Identify which cell holds the provided text, then report its (X, Y) central coordinate. 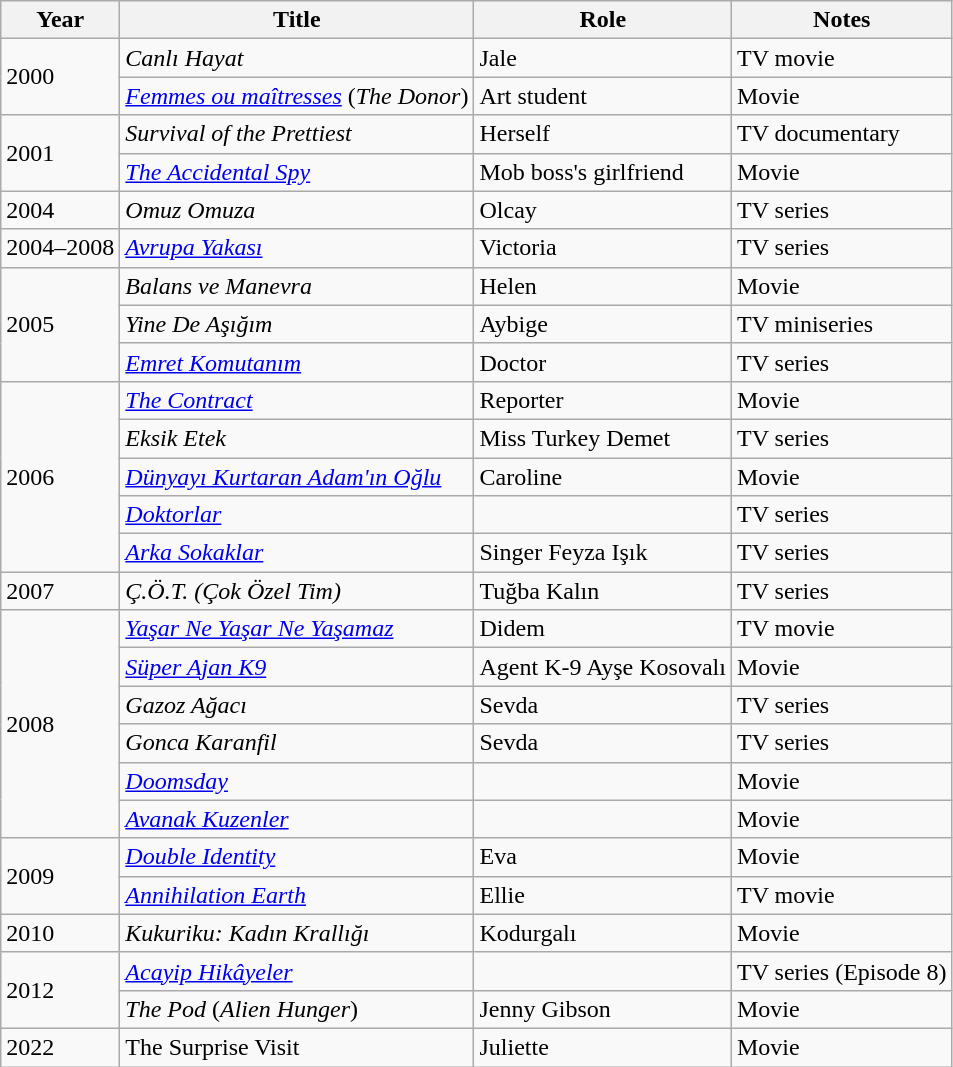
Eksik Etek (297, 438)
2005 (60, 324)
Title (297, 20)
Tuğba Kalın (603, 591)
Doctor (603, 362)
Victoria (603, 248)
Dünyayı Kurtaran Adam'ın Oğlu (297, 477)
The Contract (297, 400)
Ç.Ö.T. (Çok Özel Tim) (297, 591)
2000 (60, 77)
Omuz Omuza (297, 210)
2001 (60, 153)
Eva (603, 857)
The Accidental Spy (297, 172)
Aybige (603, 324)
Kodurgalı (603, 933)
2010 (60, 933)
Arka Sokaklar (297, 553)
2004–2008 (60, 248)
Juliette (603, 1047)
Miss Turkey Demet (603, 438)
Role (603, 20)
Doktorlar (297, 515)
Olcay (603, 210)
Art student (603, 96)
Singer Feyza Işık (603, 553)
Jenny Gibson (603, 1009)
Double Identity (297, 857)
2022 (60, 1047)
TV documentary (842, 134)
Herself (603, 134)
Avrupa Yakası (297, 248)
Acayip Hikâyeler (297, 971)
2009 (60, 876)
2004 (60, 210)
2006 (60, 476)
Caroline (603, 477)
Gonca Karanfil (297, 743)
Agent K-9 Ayşe Kosovalı (603, 667)
Süper Ajan K9 (297, 667)
Helen (603, 286)
Year (60, 20)
The Pod (Alien Hunger) (297, 1009)
Didem (603, 629)
Balans ve Manevra (297, 286)
Emret Komutanım (297, 362)
The Surprise Visit (297, 1047)
Annihilation Earth (297, 895)
Notes (842, 20)
Femmes ou maîtresses (The Donor) (297, 96)
TV miniseries (842, 324)
Avanak Kuzenler (297, 819)
Yaşar Ne Yaşar Ne Yaşamaz (297, 629)
Yine De Aşığım (297, 324)
Mob boss's girlfriend (603, 172)
2012 (60, 990)
Jale (603, 58)
Doomsday (297, 781)
Ellie (603, 895)
Reporter (603, 400)
Canlı Hayat (297, 58)
TV series (Episode 8) (842, 971)
Kukuriku: Kadın Krallığı (297, 933)
2007 (60, 591)
Gazoz Ağacı (297, 705)
2008 (60, 724)
Survival of the Prettiest (297, 134)
